For the text-containing cell, return its midpoint in [x, y] coordinate format. 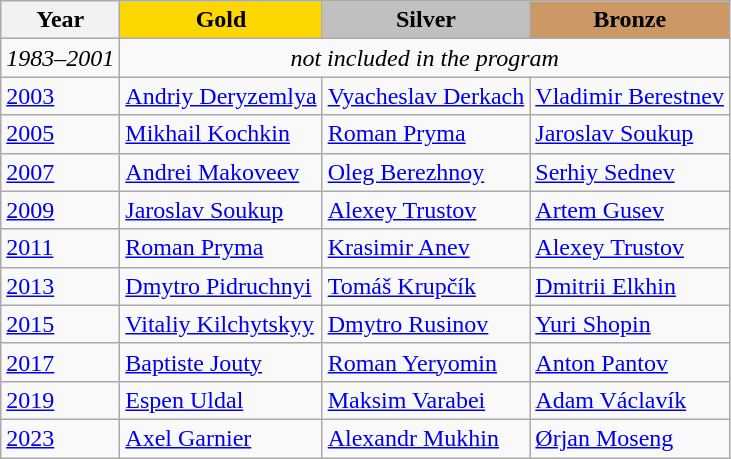
Maksim Varabei [426, 400]
Adam Václavík [630, 400]
not included in the program [425, 58]
Baptiste Jouty [221, 362]
Bronze [630, 20]
2011 [60, 248]
2013 [60, 286]
Serhiy Sednev [630, 172]
Ørjan Moseng [630, 438]
Mikhail Kochkin [221, 134]
2015 [60, 324]
2017 [60, 362]
Krasimir Anev [426, 248]
Andriy Deryzemlya [221, 96]
Espen Uldal [221, 400]
Alexandr Mukhin [426, 438]
Vyacheslav Derkach [426, 96]
Vladimir Berestnev [630, 96]
2005 [60, 134]
Dmytro Pidruchnyi [221, 286]
2023 [60, 438]
1983–2001 [60, 58]
Roman Yeryomin [426, 362]
Silver [426, 20]
Vitaliy Kilchytskyy [221, 324]
Year [60, 20]
Axel Garnier [221, 438]
Andrei Makoveev [221, 172]
2007 [60, 172]
2019 [60, 400]
Dmytro Rusinov [426, 324]
Gold [221, 20]
2009 [60, 210]
Dmitrii Elkhin [630, 286]
Oleg Berezhnoy [426, 172]
Tomáš Krupčík [426, 286]
Anton Pantov [630, 362]
2003 [60, 96]
Yuri Shopin [630, 324]
Artem Gusev [630, 210]
